Return [X, Y] of the center of cell containing provided text 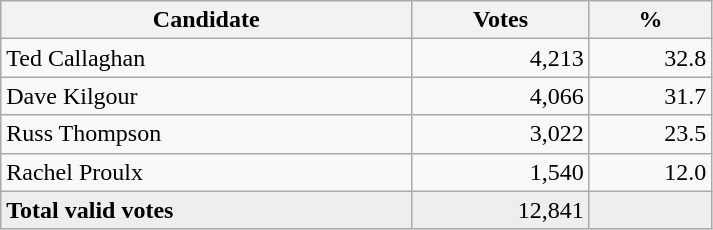
12.0 [650, 172]
4,213 [501, 58]
Ted Callaghan [206, 58]
Russ Thompson [206, 134]
% [650, 20]
12,841 [501, 210]
Votes [501, 20]
Total valid votes [206, 210]
Candidate [206, 20]
Rachel Proulx [206, 172]
23.5 [650, 134]
1,540 [501, 172]
Dave Kilgour [206, 96]
31.7 [650, 96]
3,022 [501, 134]
32.8 [650, 58]
4,066 [501, 96]
